Locate the cell with the specified text and output its [x, y] center coordinate. 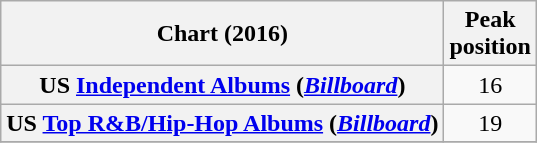
Chart (2016) [222, 34]
Peakposition [490, 34]
US Independent Albums (Billboard) [222, 85]
16 [490, 85]
US Top R&B/Hip-Hop Albums (Billboard) [222, 123]
19 [490, 123]
